For the text-containing cell, return its midpoint in (x, y) coordinate format. 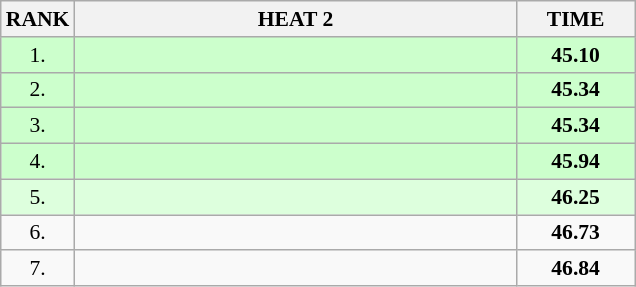
46.25 (576, 197)
2. (38, 90)
46.73 (576, 233)
1. (38, 55)
4. (38, 162)
5. (38, 197)
RANK (38, 19)
7. (38, 269)
45.10 (576, 55)
46.84 (576, 269)
TIME (576, 19)
3. (38, 126)
HEAT 2 (295, 19)
45.94 (576, 162)
6. (38, 233)
